Extract the (X, Y) coordinate from the center of the cell holding the provided text.  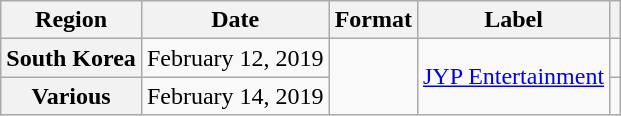
JYP Entertainment (513, 77)
Label (513, 20)
Region (72, 20)
South Korea (72, 58)
Format (373, 20)
Date (235, 20)
February 14, 2019 (235, 96)
February 12, 2019 (235, 58)
Various (72, 96)
